Identify which cell holds the provided text, then report its (x, y) central coordinate. 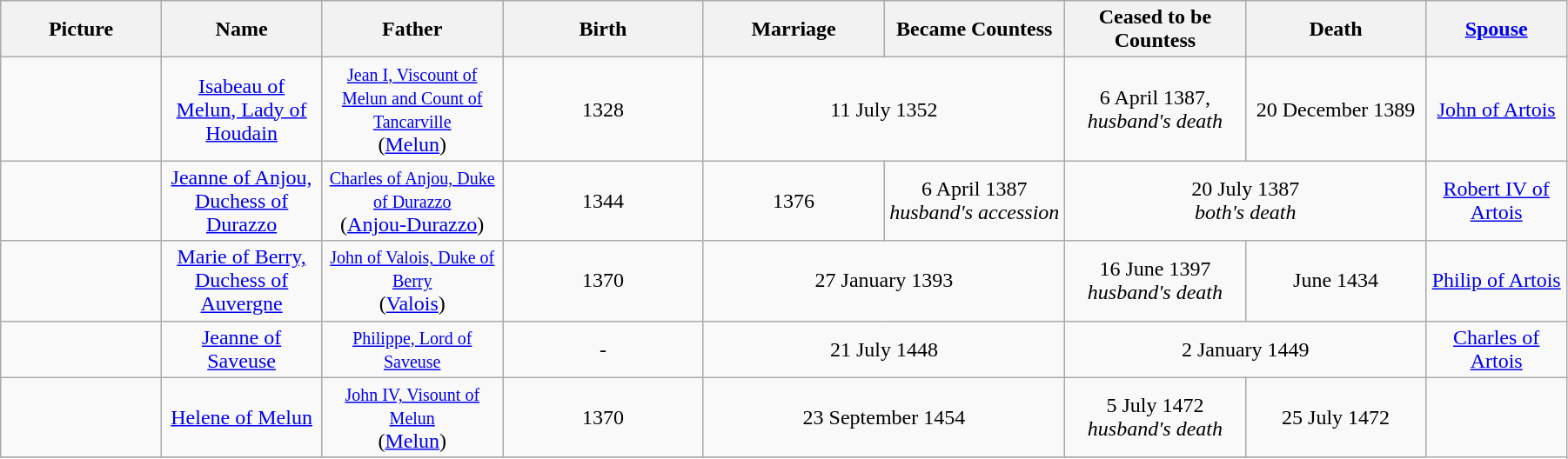
Became Countess (975, 30)
Birth (604, 30)
June 1434 (1336, 281)
Name (242, 30)
1376 (794, 201)
6 April 1387husband's accession (975, 201)
Isabeau of Melun, Lady of Houdain (242, 110)
Father (412, 30)
Jean I, Viscount of Melun and Count of Tancarville(Melun) (412, 110)
Picture (82, 30)
6 April 1387,husband's death (1156, 110)
23 September 1454 (884, 417)
16 June 1397husband's death (1156, 281)
11 July 1352 (884, 110)
20 December 1389 (1336, 110)
Spouse (1497, 30)
Jeanne of Anjou, Duchess of Durazzo (242, 201)
John of Valois, Duke of Berry (Valois) (412, 281)
Charles of Artois (1497, 349)
Marie of Berry, Duchess of Auvergne (242, 281)
Marriage (794, 30)
2 January 1449 (1246, 349)
1344 (604, 201)
Helene of Melun (242, 417)
20 July 1387both's death (1246, 201)
Robert IV of Artois (1497, 201)
- (604, 349)
Ceased to be Countess (1156, 30)
21 July 1448 (884, 349)
Death (1336, 30)
1328 (604, 110)
Philip of Artois (1497, 281)
Philippe, Lord of Saveuse (412, 349)
5 July 1472husband's death (1156, 417)
John IV, Visount of Melun (Melun) (412, 417)
27 January 1393 (884, 281)
Charles of Anjou, Duke of Durazzo(Anjou-Durazzo) (412, 201)
Jeanne of Saveuse (242, 349)
25 July 1472 (1336, 417)
John of Artois (1497, 110)
